Return the (X, Y) coordinate for the center point of the cell that contains the specified text.  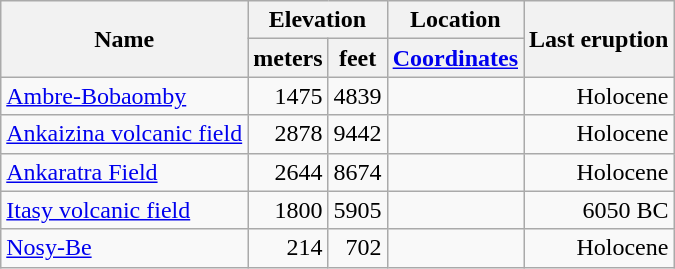
Ankaizina volcanic field (124, 134)
4839 (358, 96)
Ankaratra Field (124, 172)
8674 (358, 172)
Last eruption (599, 39)
1475 (288, 96)
6050 BC (599, 210)
Coordinates (455, 58)
5905 (358, 210)
Itasy volcanic field (124, 210)
1800 (288, 210)
Location (455, 20)
Nosy-Be (124, 248)
Ambre-Bobaomby (124, 96)
Name (124, 39)
702 (358, 248)
214 (288, 248)
9442 (358, 134)
2644 (288, 172)
Elevation (318, 20)
feet (358, 58)
meters (288, 58)
2878 (288, 134)
